Capture the cell that displays the provided text and extract its (X, Y) central coordinate. 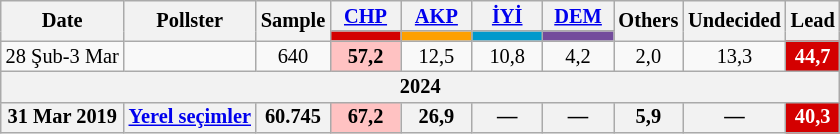
31 Mar 2019 (62, 118)
Undecided (734, 20)
DEM (578, 16)
Pollster (190, 20)
67,2 (366, 118)
Yerel seçimler (190, 118)
Others (649, 20)
640 (293, 56)
60.745 (293, 118)
44,7 (813, 56)
CHP (366, 16)
5,9 (649, 118)
Sample (293, 20)
28 Şub-3 Mar (62, 56)
İYİ (508, 16)
Date (62, 20)
AKP (436, 16)
4,2 (578, 56)
26,9 (436, 118)
Lead (813, 20)
40,3 (813, 118)
10,8 (508, 56)
2024 (420, 86)
2,0 (649, 56)
57,2 (366, 56)
13,3 (734, 56)
12,5 (436, 56)
